Capture the cell that displays the provided text and extract its [X, Y] central coordinate. 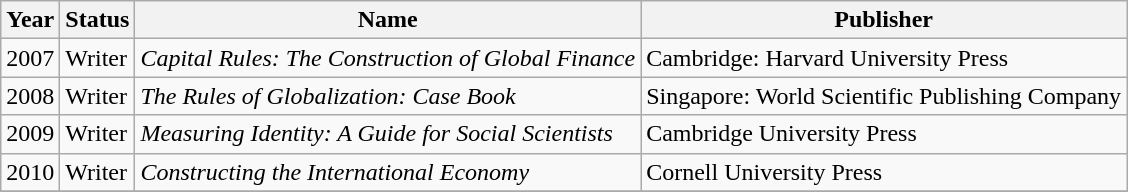
Constructing the International Economy [388, 172]
Status [98, 20]
2008 [30, 96]
2009 [30, 134]
Measuring Identity: A Guide for Social Scientists [388, 134]
The Rules of Globalization: Case Book [388, 96]
2007 [30, 58]
Cornell University Press [884, 172]
Year [30, 20]
Name [388, 20]
Capital Rules: The Construction of Global Finance [388, 58]
Publisher [884, 20]
Singapore: World Scientific Publishing Company [884, 96]
Cambridge: Harvard University Press [884, 58]
Cambridge University Press [884, 134]
2010 [30, 172]
